Detect which cell encompasses the target text, then output its (x, y) center coordinate. 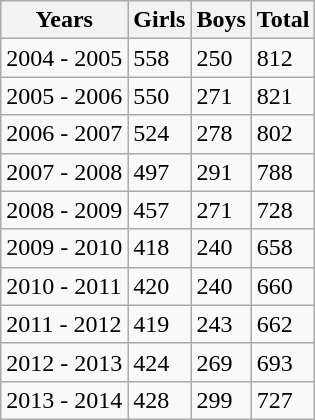
424 (160, 362)
278 (221, 134)
2006 - 2007 (64, 134)
419 (160, 324)
821 (283, 96)
Years (64, 20)
269 (221, 362)
2011 - 2012 (64, 324)
428 (160, 400)
497 (160, 172)
2009 - 2010 (64, 248)
658 (283, 248)
2008 - 2009 (64, 210)
418 (160, 248)
2005 - 2006 (64, 96)
788 (283, 172)
558 (160, 58)
802 (283, 134)
Girls (160, 20)
2012 - 2013 (64, 362)
243 (221, 324)
250 (221, 58)
291 (221, 172)
660 (283, 286)
2004 - 2005 (64, 58)
299 (221, 400)
2007 - 2008 (64, 172)
2010 - 2011 (64, 286)
457 (160, 210)
812 (283, 58)
727 (283, 400)
524 (160, 134)
728 (283, 210)
Total (283, 20)
662 (283, 324)
693 (283, 362)
420 (160, 286)
2013 - 2014 (64, 400)
550 (160, 96)
Boys (221, 20)
